Find where the given text appears and provide that cell's center as [x, y] coordinate. 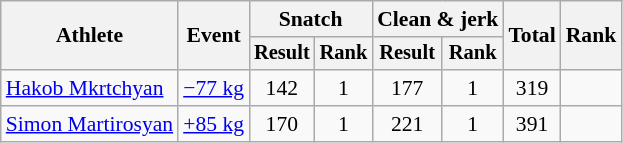
Simon Martirosyan [90, 124]
Event [214, 36]
170 [282, 124]
142 [282, 88]
Hakob Mkrtchyan [90, 88]
221 [407, 124]
319 [532, 88]
Clean & jerk [438, 19]
+85 kg [214, 124]
Athlete [90, 36]
177 [407, 88]
−77 kg [214, 88]
Snatch [310, 19]
Total [532, 36]
391 [532, 124]
